Detect which cell encompasses the target text, then output its [X, Y] center coordinate. 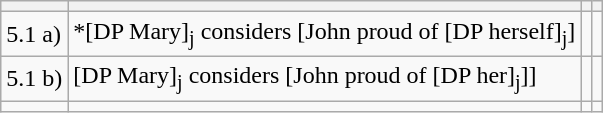
[DP Mary]j considers [John proud of [DP her]j]] [324, 78]
*[DP Mary]j considers [John proud of [DP herself]j] [324, 34]
5.1 a) [34, 34]
5.1 b) [34, 78]
